Output the [X, Y] coordinate of the center of the cell containing the given text.  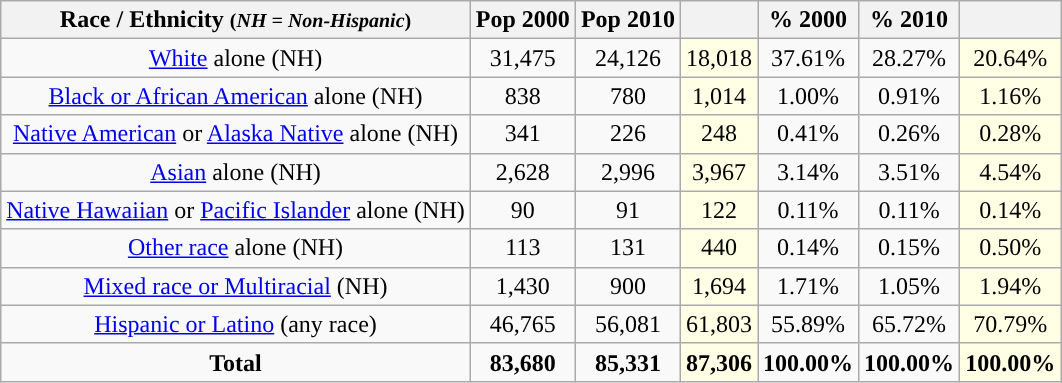
65.72% [910, 324]
90 [522, 210]
0.41% [808, 134]
4.54% [1010, 172]
131 [628, 248]
900 [628, 286]
% 2010 [910, 20]
248 [718, 134]
46,765 [522, 324]
122 [718, 210]
1,694 [718, 286]
Mixed race or Multiracial (NH) [236, 286]
1,430 [522, 286]
1.94% [1010, 286]
56,081 [628, 324]
440 [718, 248]
3.51% [910, 172]
31,475 [522, 58]
Asian alone (NH) [236, 172]
Black or African American alone (NH) [236, 96]
18,018 [718, 58]
0.15% [910, 248]
Native Hawaiian or Pacific Islander alone (NH) [236, 210]
Pop 2000 [522, 20]
780 [628, 96]
Hispanic or Latino (any race) [236, 324]
37.61% [808, 58]
70.79% [1010, 324]
1.05% [910, 286]
24,126 [628, 58]
2,996 [628, 172]
Other race alone (NH) [236, 248]
113 [522, 248]
0.50% [1010, 248]
Total [236, 362]
Pop 2010 [628, 20]
Native American or Alaska Native alone (NH) [236, 134]
91 [628, 210]
3.14% [808, 172]
20.64% [1010, 58]
0.91% [910, 96]
87,306 [718, 362]
3,967 [718, 172]
85,331 [628, 362]
0.28% [1010, 134]
White alone (NH) [236, 58]
1.71% [808, 286]
1.16% [1010, 96]
28.27% [910, 58]
1.00% [808, 96]
55.89% [808, 324]
1,014 [718, 96]
61,803 [718, 324]
% 2000 [808, 20]
226 [628, 134]
Race / Ethnicity (NH = Non-Hispanic) [236, 20]
341 [522, 134]
83,680 [522, 362]
838 [522, 96]
2,628 [522, 172]
0.26% [910, 134]
